Pinpoint the cell where the given text exists, returning its [X, Y] midpoint coordinate. 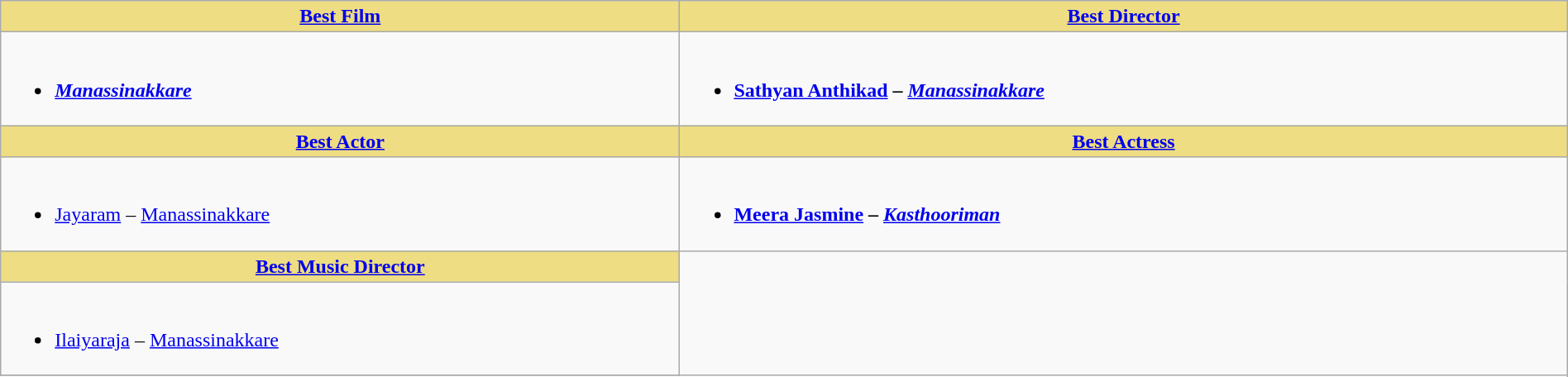
Jayaram – Manassinakkare [341, 203]
Best Music Director [341, 266]
Best Film [341, 17]
Ilaiyaraja – Manassinakkare [341, 329]
Manassinakkare [341, 79]
Meera Jasmine – Kasthooriman [1123, 203]
Best Actor [341, 141]
Best Actress [1123, 141]
Best Director [1123, 17]
Sathyan Anthikad – Manassinakkare [1123, 79]
